Search for the cell housing the specified text and yield its (x, y) center coordinate. 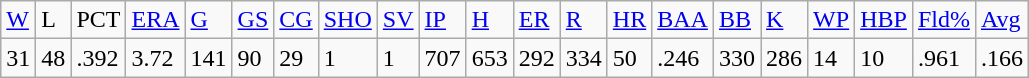
SHO (348, 20)
W (18, 20)
Avg (1002, 20)
ER (536, 20)
SV (398, 20)
707 (442, 58)
.961 (944, 58)
Fld% (944, 20)
L (54, 20)
141 (208, 58)
48 (54, 58)
HBP (884, 20)
90 (253, 58)
292 (536, 58)
3.72 (156, 58)
R (584, 20)
330 (736, 58)
CG (296, 20)
10 (884, 58)
BAA (683, 20)
334 (584, 58)
29 (296, 58)
50 (629, 58)
K (784, 20)
.392 (98, 58)
.166 (1002, 58)
31 (18, 58)
653 (490, 58)
HR (629, 20)
286 (784, 58)
WP (832, 20)
H (490, 20)
BB (736, 20)
ERA (156, 20)
.246 (683, 58)
G (208, 20)
PCT (98, 20)
14 (832, 58)
IP (442, 20)
GS (253, 20)
